Find where the given text appears and provide that cell's center as (x, y) coordinate. 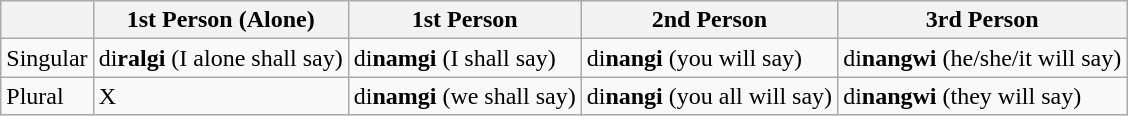
3rd Person (982, 20)
dinamgi (we shall say) (464, 96)
Singular (47, 58)
dinangwi (he/she/it will say) (982, 58)
2nd Person (709, 20)
1st Person (Alone) (220, 20)
X (220, 96)
dinangi (you all will say) (709, 96)
diralgi (I alone shall say) (220, 58)
dinangwi (they will say) (982, 96)
1st Person (464, 20)
dinamgi (I shall say) (464, 58)
Plural (47, 96)
dinangi (you will say) (709, 58)
